Search for the cell housing the specified text and yield its (x, y) center coordinate. 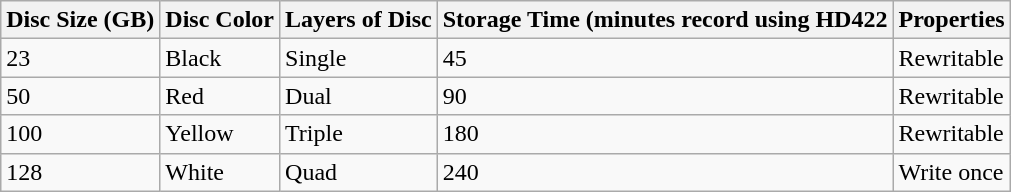
Storage Time (minutes record using HD422 (665, 20)
180 (665, 134)
45 (665, 58)
Disc Color (220, 20)
100 (80, 134)
Red (220, 96)
Triple (359, 134)
50 (80, 96)
240 (665, 172)
White (220, 172)
Yellow (220, 134)
90 (665, 96)
Quad (359, 172)
23 (80, 58)
Black (220, 58)
Properties (952, 20)
Dual (359, 96)
Disc Size (GB) (80, 20)
Layers of Disc (359, 20)
Write once (952, 172)
Single (359, 58)
128 (80, 172)
